Locate the cell with the specified text and output its [x, y] center coordinate. 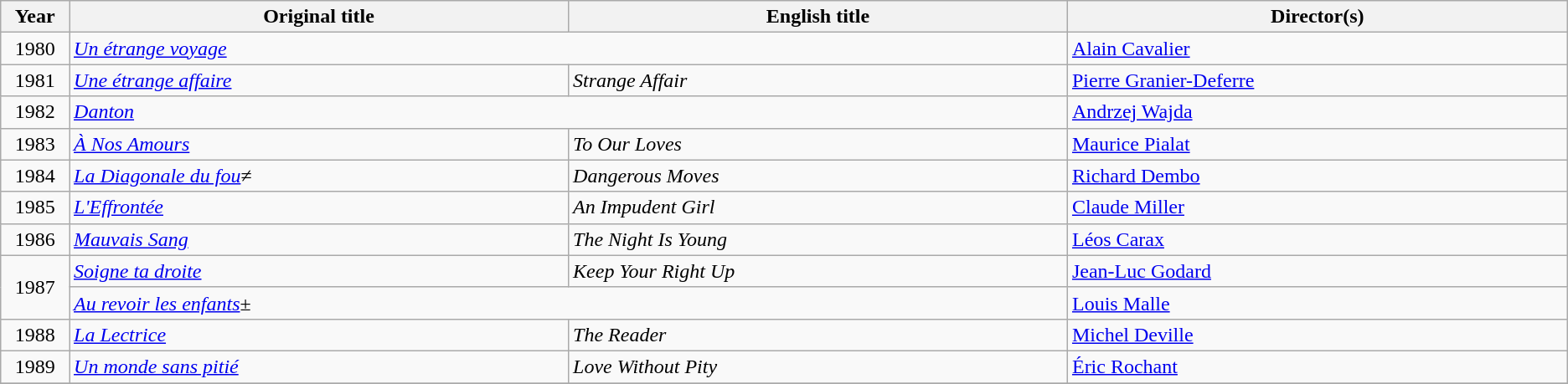
L'Effrontée [319, 207]
Strange Affair [818, 80]
Original title [319, 17]
Au revoir les enfants± [569, 303]
1983 [35, 144]
Léos Carax [1317, 239]
1981 [35, 80]
1982 [35, 112]
1988 [35, 335]
1980 [35, 49]
The Reader [818, 335]
Maurice Pialat [1317, 144]
Andrzej Wajda [1317, 112]
À Nos Amours [319, 144]
Michel Deville [1317, 335]
Louis Malle [1317, 303]
1985 [35, 207]
Love Without Pity [818, 366]
Un monde sans pitié [319, 366]
1989 [35, 366]
Richard Dembo [1317, 176]
Jean-Luc Godard [1317, 271]
La Lectrice [319, 335]
Éric Rochant [1317, 366]
Mauvais Sang [319, 239]
Alain Cavalier [1317, 49]
To Our Loves [818, 144]
La Diagonale du fou≠ [319, 176]
English title [818, 17]
The Night Is Young [818, 239]
Pierre Granier-Deferre [1317, 80]
Une étrange affaire [319, 80]
Soigne ta droite [319, 271]
1984 [35, 176]
Danton [569, 112]
Dangerous Moves [818, 176]
Year [35, 17]
Un étrange voyage [569, 49]
Director(s) [1317, 17]
Claude Miller [1317, 207]
An Impudent Girl [818, 207]
1986 [35, 239]
Keep Your Right Up [818, 271]
1987 [35, 287]
